Output the [x, y] coordinate of the center of the cell containing the given text.  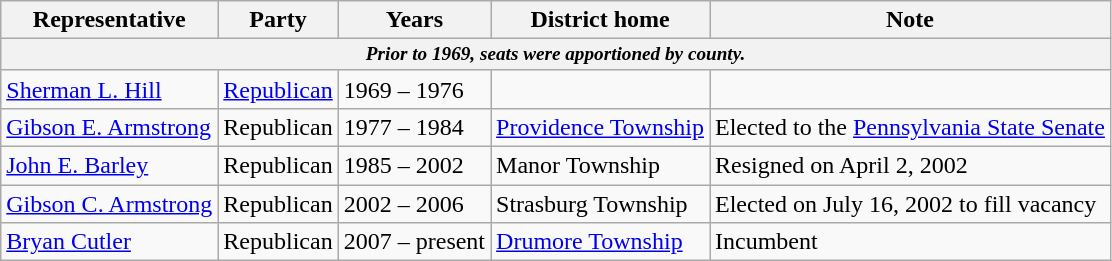
Incumbent [910, 242]
Sherman L. Hill [110, 89]
1985 – 2002 [414, 166]
Representative [110, 20]
2007 – present [414, 242]
Drumore Township [600, 242]
Manor Township [600, 166]
Note [910, 20]
Elected to the Pennsylvania State Senate [910, 128]
Prior to 1969, seats were apportioned by county. [556, 55]
Strasburg Township [600, 204]
2002 – 2006 [414, 204]
Providence Township [600, 128]
Bryan Cutler [110, 242]
Elected on July 16, 2002 to fill vacancy [910, 204]
Party [278, 20]
Resigned on April 2, 2002 [910, 166]
Years [414, 20]
Gibson E. Armstrong [110, 128]
District home [600, 20]
Gibson C. Armstrong [110, 204]
1977 – 1984 [414, 128]
John E. Barley [110, 166]
1969 – 1976 [414, 89]
